From the cell containing the given text, extract its center point as [X, Y] coordinate. 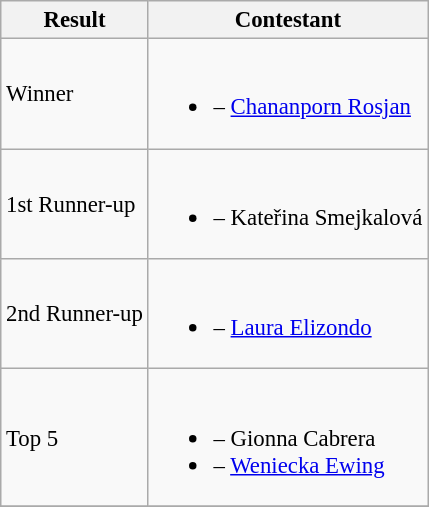
Result [74, 20]
Contestant [288, 20]
– Chananporn Rosjan [288, 94]
Top 5 [74, 438]
2nd Runner-up [74, 314]
1st Runner-up [74, 204]
– Kateřina Smejkalová [288, 204]
– Laura Elizondo [288, 314]
Winner [74, 94]
– Gionna Cabrera – Weniecka Ewing [288, 438]
